Pinpoint the cell where the given text exists, returning its (X, Y) midpoint coordinate. 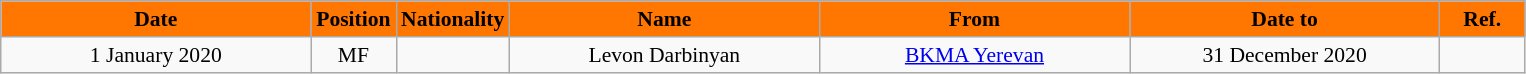
Date to (1285, 19)
Name (664, 19)
Nationality (452, 19)
BKMA Yerevan (974, 55)
Ref. (1482, 19)
From (974, 19)
Position (354, 19)
1 January 2020 (156, 55)
Levon Darbinyan (664, 55)
Date (156, 19)
31 December 2020 (1285, 55)
MF (354, 55)
